Extract the [x, y] coordinate from the center of the cell holding the provided text.  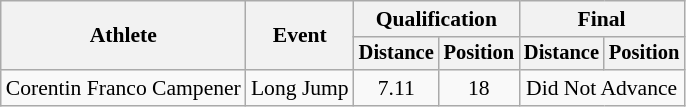
Did Not Advance [602, 88]
Event [300, 36]
Qualification [436, 19]
Long Jump [300, 88]
Final [602, 19]
Corentin Franco Campener [124, 88]
18 [479, 88]
Athlete [124, 36]
7.11 [396, 88]
